Identify which cell holds the provided text, then report its (x, y) central coordinate. 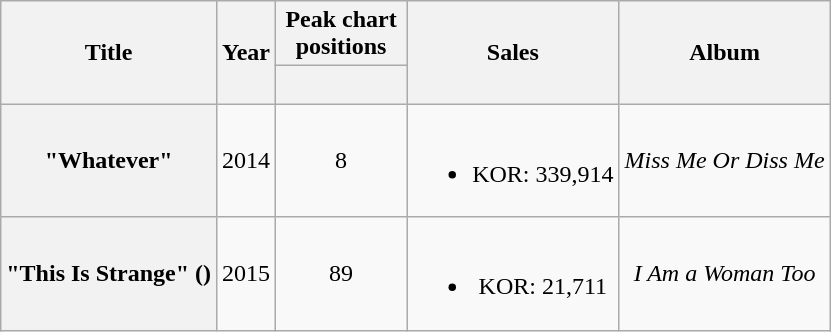
"Whatever" (109, 160)
Sales (513, 52)
I Am a Woman Too (724, 274)
Year (246, 52)
Album (724, 52)
KOR: 21,711 (513, 274)
89 (342, 274)
Peak chart positions (342, 34)
"This Is Strange" () (109, 274)
2015 (246, 274)
KOR: 339,914 (513, 160)
2014 (246, 160)
Miss Me Or Diss Me (724, 160)
Title (109, 52)
8 (342, 160)
